For the text-containing cell, return its midpoint in (x, y) coordinate format. 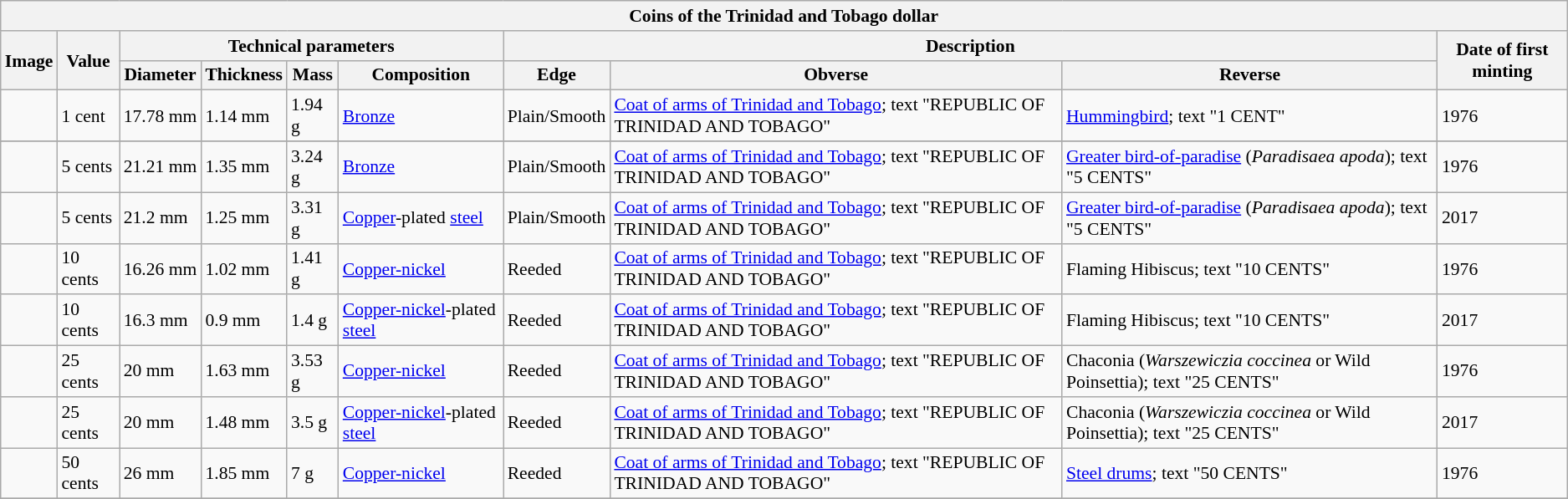
Image (29, 60)
7 g (313, 473)
1 cent (88, 115)
1.02 mm (244, 269)
Coins of the Trinidad and Tobago dollar (784, 16)
Copper-plated steel (421, 217)
1.48 mm (244, 423)
16.3 mm (161, 321)
3.24 g (313, 167)
Hummingbird; text "1 CENT" (1249, 115)
Edge (557, 75)
1.35 mm (244, 167)
21.2 mm (161, 217)
Steel drums; text "50 CENTS" (1249, 473)
1.25 mm (244, 217)
Reverse (1249, 75)
21.21 mm (161, 167)
1.63 mm (244, 371)
17.78 mm (161, 115)
1.14 mm (244, 115)
Date of first minting (1502, 60)
3.5 g (313, 423)
1.85 mm (244, 473)
16.26 mm (161, 269)
50 cents (88, 473)
Technical parameters (311, 46)
0.9 mm (244, 321)
1.4 g (313, 321)
3.53 g (313, 371)
Mass (313, 75)
Description (970, 46)
Value (88, 60)
Diameter (161, 75)
1.94 g (313, 115)
1.41 g (313, 269)
Thickness (244, 75)
Composition (421, 75)
3.31 g (313, 217)
26 mm (161, 473)
Obverse (836, 75)
